Locate the cell with the specified text and output its [x, y] center coordinate. 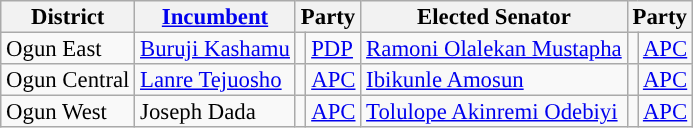
Tolulope Akinremi Odebiyi [494, 112]
Buruji Kashamu [216, 49]
Ibikunle Amosun [494, 80]
PDP [334, 49]
District [68, 17]
Ramoni Olalekan Mustapha [494, 49]
Ogun East [68, 49]
Lanre Tejuosho [216, 80]
Joseph Dada [216, 112]
Ogun West [68, 112]
Elected Senator [494, 17]
Incumbent [216, 17]
Ogun Central [68, 80]
